Capture the cell that displays the provided text and extract its [x, y] central coordinate. 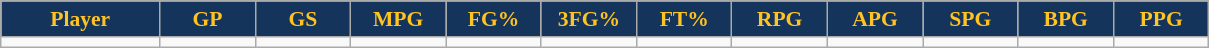
3FG% [588, 19]
BPG [1066, 19]
MPG [398, 19]
FG% [494, 19]
FT% [684, 19]
RPG [780, 19]
GP [208, 19]
SPG [970, 19]
Player [80, 19]
PPG [1161, 19]
GS [302, 19]
APG [874, 19]
